Detect which cell encompasses the target text, then output its [x, y] center coordinate. 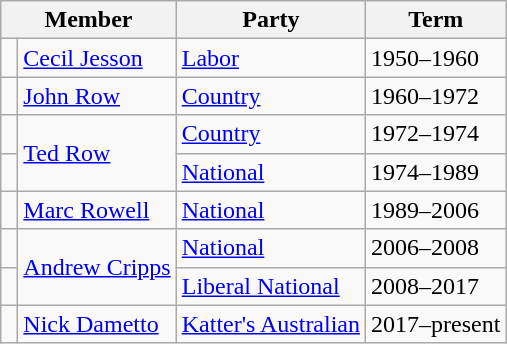
2017–present [436, 324]
John Row [97, 96]
1972–1974 [436, 134]
Ted Row [97, 153]
Party [270, 20]
1960–1972 [436, 96]
2008–2017 [436, 286]
Nick Dametto [97, 324]
1950–1960 [436, 58]
Member [88, 20]
Liberal National [270, 286]
Cecil Jesson [97, 58]
1989–2006 [436, 210]
Marc Rowell [97, 210]
Term [436, 20]
2006–2008 [436, 248]
Andrew Cripps [97, 267]
Labor [270, 58]
Katter's Australian [270, 324]
1974–1989 [436, 172]
